Determine the (x, y) coordinate at the center of the cell enclosing the given text.  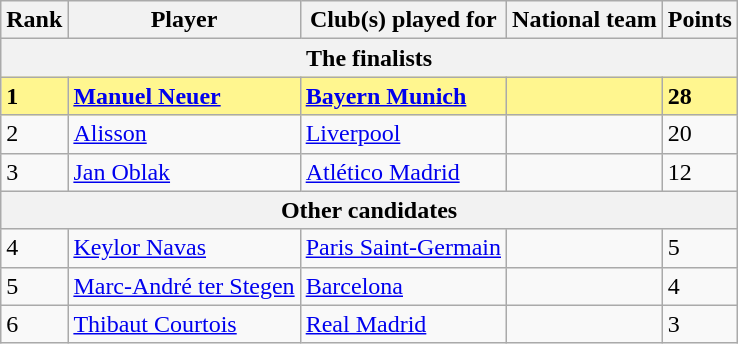
6 (34, 324)
Player (184, 20)
Rank (34, 20)
28 (700, 96)
The finalists (370, 58)
Keylor Navas (184, 248)
12 (700, 172)
20 (700, 134)
Barcelona (403, 286)
National team (585, 20)
Thibaut Courtois (184, 324)
Paris Saint-Germain (403, 248)
Jan Oblak (184, 172)
Manuel Neuer (184, 96)
Bayern Munich (403, 96)
Atlético Madrid (403, 172)
Real Madrid (403, 324)
Club(s) played for (403, 20)
Marc-André ter Stegen (184, 286)
1 (34, 96)
Alisson (184, 134)
Other candidates (370, 210)
Points (700, 20)
2 (34, 134)
Liverpool (403, 134)
